Capture the cell that displays the provided text and extract its [X, Y] central coordinate. 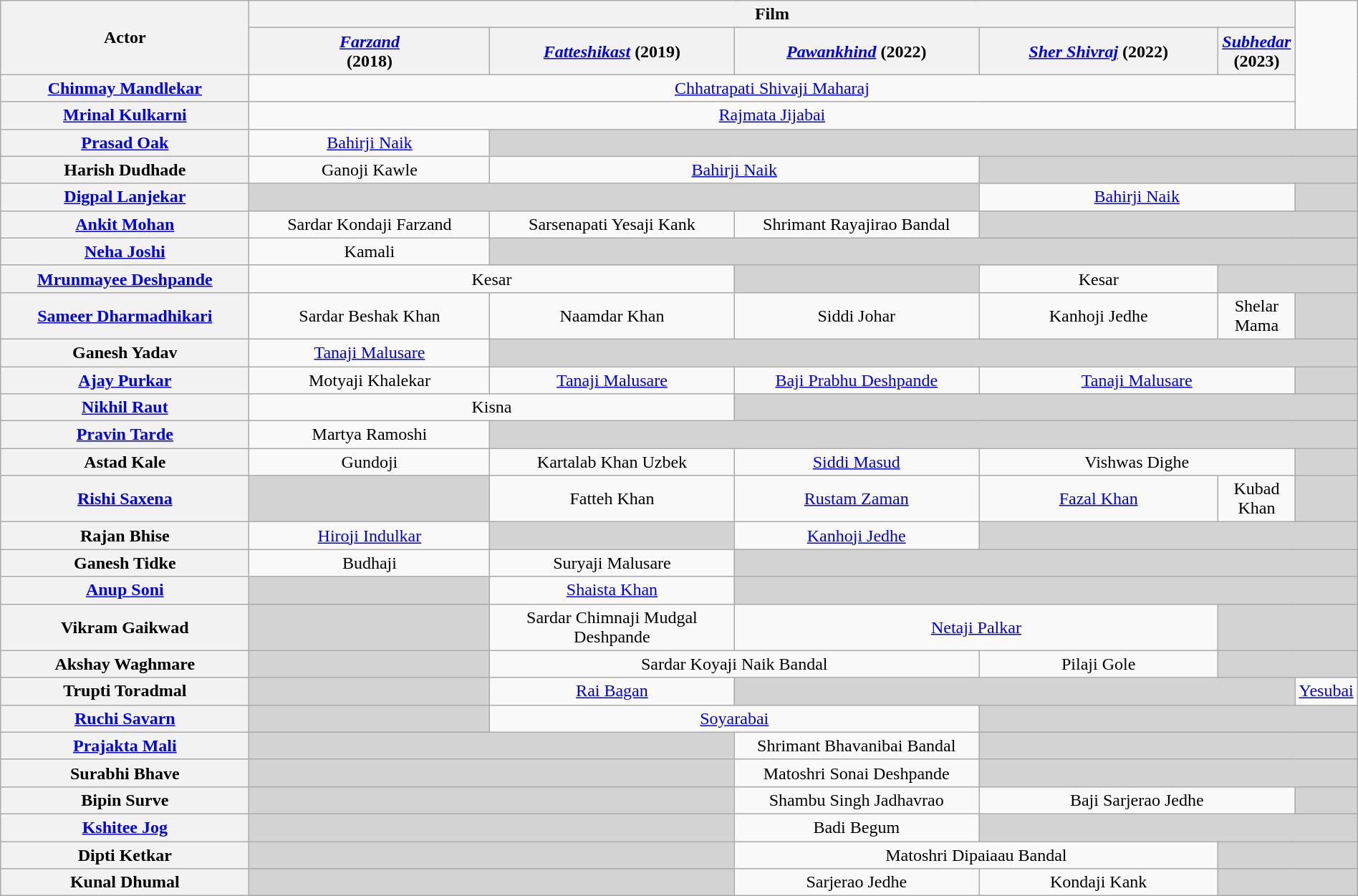
Surabhi Bhave [125, 773]
Badi Begum [857, 827]
Rai Bagan [612, 691]
Baji Prabhu Deshpande [857, 380]
Rajan Bhise [125, 536]
Farzand(2018) [370, 52]
Gundoji [370, 462]
Budhaji [370, 563]
Siddi Johar [857, 315]
Harish Dudhade [125, 170]
Motyaji Khalekar [370, 380]
Subhedar (2023) [1256, 52]
Shaista Khan [612, 590]
Kubad Khan [1256, 498]
Rustam Zaman [857, 498]
Fatteshikast (2019) [612, 52]
Suryaji Malusare [612, 563]
Kisna [491, 408]
Rajmata Jijabai [772, 115]
Naamdar Khan [612, 315]
Ganesh Yadav [125, 352]
Ganesh Tidke [125, 563]
Chinmay Mandlekar [125, 88]
Shrimant Rayajirao Bandal [857, 224]
Prajakta Mali [125, 746]
Vishwas Dighe [1137, 462]
Sarjerao Jedhe [857, 882]
Ganoji Kawle [370, 170]
Baji Sarjerao Jedhe [1137, 800]
Nikhil Raut [125, 408]
Shelar Mama [1256, 315]
Mrinal Kulkarni [125, 115]
Neha Joshi [125, 251]
Yesubai [1326, 691]
Sardar Kondaji Farzand [370, 224]
Netaji Palkar [976, 627]
Ankit Mohan [125, 224]
Vikram Gaikwad [125, 627]
Kondaji Kank [1099, 882]
Kunal Dhumal [125, 882]
Astad Kale [125, 462]
Rishi Saxena [125, 498]
Anup Soni [125, 590]
Hiroji Indulkar [370, 536]
Kartalab Khan Uzbek [612, 462]
Mrunmayee Deshpande [125, 279]
Shambu Singh Jadhavrao [857, 800]
Kshitee Jog [125, 827]
Bipin Surve [125, 800]
Sameer Dharmadhikari [125, 315]
Matoshri Sonai Deshpande [857, 773]
Chhatrapati Shivaji Maharaj [772, 88]
Pilaji Gole [1099, 664]
Actor [125, 37]
Fazal Khan [1099, 498]
Ruchi Savarn [125, 718]
Martya Ramoshi [370, 435]
Pravin Tarde [125, 435]
Sardar Chimnaji Mudgal Deshpande [612, 627]
Film [772, 14]
Shrimant Bhavanibai Bandal [857, 746]
Dipti Ketkar [125, 854]
Soyarabai [735, 718]
Pawankhind (2022) [857, 52]
Sarsenapati Yesaji Kank [612, 224]
Sardar Koyaji Naik Bandal [735, 664]
Matoshri Dipaiaau Bandal [976, 854]
Prasad Oak [125, 143]
Kamali [370, 251]
Ajay Purkar [125, 380]
Sardar Beshak Khan [370, 315]
Sher Shivraj (2022) [1099, 52]
Fatteh Khan [612, 498]
Trupti Toradmal [125, 691]
Digpal Lanjekar [125, 197]
Siddi Masud [857, 462]
Akshay Waghmare [125, 664]
